Return (x, y) of the center of cell containing provided text 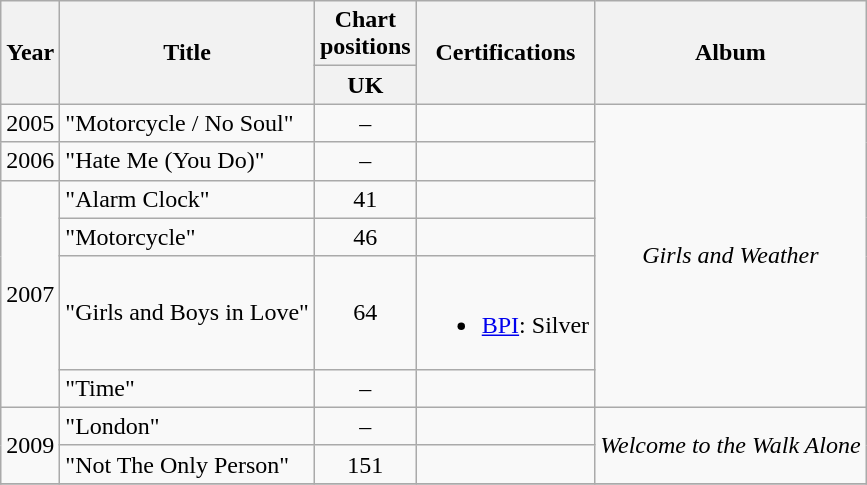
"Motorcycle" (188, 237)
"Hate Me (You Do)" (188, 161)
46 (365, 237)
Certifications (505, 52)
2007 (30, 294)
151 (365, 464)
"Motorcycle / No Soul" (188, 123)
"Alarm Clock" (188, 199)
"Not The Only Person" (188, 464)
2009 (30, 445)
Title (188, 52)
41 (365, 199)
Chartpositions (365, 34)
Welcome to the Walk Alone (730, 445)
Girls and Weather (730, 256)
"London" (188, 426)
UK (365, 85)
Year (30, 52)
2005 (30, 123)
2006 (30, 161)
"Girls and Boys in Love" (188, 312)
"Time" (188, 388)
BPI: Silver (505, 312)
64 (365, 312)
Album (730, 52)
